Determine the [x, y] coordinate at the center of the cell enclosing the given text.  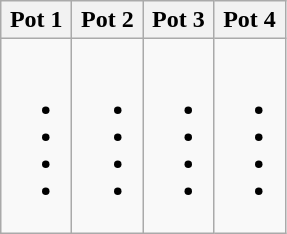
Pot 2 [108, 20]
Pot 3 [178, 20]
Pot 4 [250, 20]
Pot 1 [36, 20]
